Pinpoint the cell where the given text exists, returning its (x, y) midpoint coordinate. 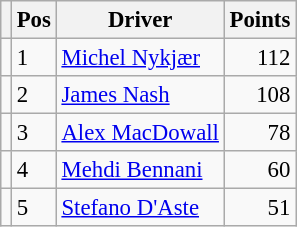
3 (34, 133)
Driver (140, 20)
Points (260, 20)
James Nash (140, 95)
60 (260, 170)
Alex MacDowall (140, 133)
5 (34, 208)
51 (260, 208)
Pos (34, 20)
Stefano D'Aste (140, 208)
112 (260, 58)
1 (34, 58)
2 (34, 95)
4 (34, 170)
Mehdi Bennani (140, 170)
78 (260, 133)
108 (260, 95)
Michel Nykjær (140, 58)
